Determine the (x, y) coordinate at the center of the cell enclosing the given text.  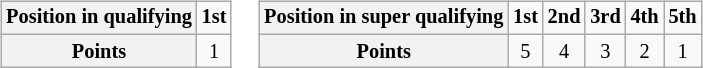
5 (526, 51)
3rd (605, 18)
4th (645, 18)
5th (683, 18)
Position in qualifying (98, 18)
4 (564, 51)
Position in super qualifying (384, 18)
3 (605, 51)
2 (645, 51)
2nd (564, 18)
